Extract the (X, Y) coordinate from the center of the cell holding the provided text.  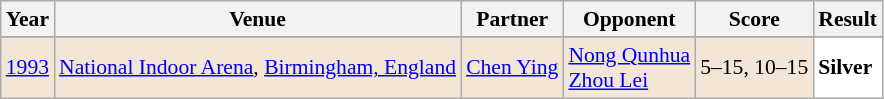
National Indoor Arena, Birmingham, England (258, 68)
Partner (512, 19)
5–15, 10–15 (754, 68)
Score (754, 19)
Opponent (629, 19)
Nong Qunhua Zhou Lei (629, 68)
Venue (258, 19)
Chen Ying (512, 68)
Silver (848, 68)
Result (848, 19)
Year (28, 19)
1993 (28, 68)
